Output the [x, y] coordinate of the center of the cell containing the given text.  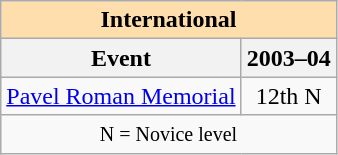
N = Novice level [168, 134]
Event [121, 58]
12th N [288, 96]
International [168, 20]
2003–04 [288, 58]
Pavel Roman Memorial [121, 96]
